Output the [x, y] coordinate of the center of the cell containing the given text.  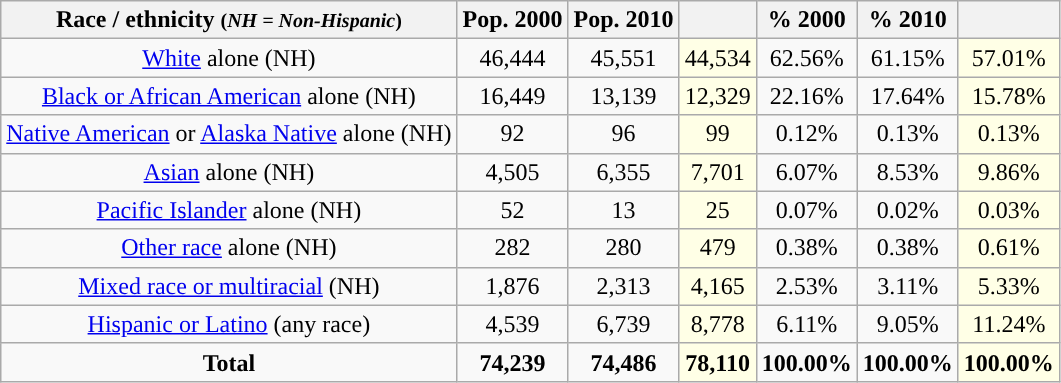
Asian alone (NH) [229, 172]
Mixed race or multiracial (NH) [229, 286]
0.61% [1008, 248]
% 2010 [908, 20]
4,165 [718, 286]
7,701 [718, 172]
5.33% [1008, 286]
2.53% [806, 286]
61.15% [908, 58]
25 [718, 210]
45,551 [624, 58]
74,486 [624, 362]
12,329 [718, 96]
62.56% [806, 58]
46,444 [512, 58]
9.05% [908, 324]
Pacific Islander alone (NH) [229, 210]
99 [718, 134]
57.01% [1008, 58]
4,539 [512, 324]
479 [718, 248]
8,778 [718, 324]
0.12% [806, 134]
Race / ethnicity (NH = Non-Hispanic) [229, 20]
74,239 [512, 362]
Black or African American alone (NH) [229, 96]
White alone (NH) [229, 58]
3.11% [908, 286]
44,534 [718, 58]
Total [229, 362]
22.16% [806, 96]
6,355 [624, 172]
% 2000 [806, 20]
0.02% [908, 210]
280 [624, 248]
17.64% [908, 96]
Native American or Alaska Native alone (NH) [229, 134]
16,449 [512, 96]
Pop. 2010 [624, 20]
13,139 [624, 96]
15.78% [1008, 96]
8.53% [908, 172]
1,876 [512, 286]
92 [512, 134]
11.24% [1008, 324]
Pop. 2000 [512, 20]
Hispanic or Latino (any race) [229, 324]
6.07% [806, 172]
9.86% [1008, 172]
2,313 [624, 286]
4,505 [512, 172]
13 [624, 210]
0.07% [806, 210]
0.03% [1008, 210]
282 [512, 248]
Other race alone (NH) [229, 248]
6,739 [624, 324]
6.11% [806, 324]
78,110 [718, 362]
96 [624, 134]
52 [512, 210]
